Locate the cell with the specified text and output its (X, Y) center coordinate. 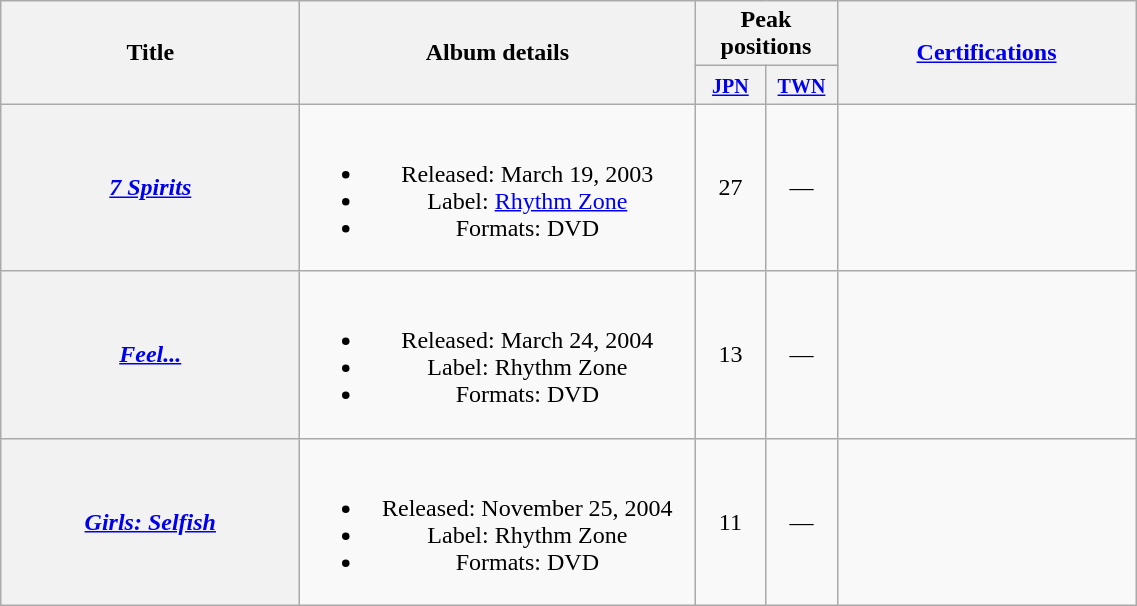
7 Spirits (150, 188)
Released: March 24, 2004Label: Rhythm ZoneFormats: DVD (498, 354)
Feel... (150, 354)
Released: March 19, 2003Label: Rhythm ZoneFormats: DVD (498, 188)
JPN (730, 85)
11 (730, 522)
TWN (802, 85)
Girls: Selfish (150, 522)
27 (730, 188)
Released: November 25, 2004Label: Rhythm ZoneFormats: DVD (498, 522)
Peak positions (766, 34)
13 (730, 354)
Album details (498, 52)
Title (150, 52)
Certifications (986, 52)
